Search for the cell housing the specified text and yield its [X, Y] center coordinate. 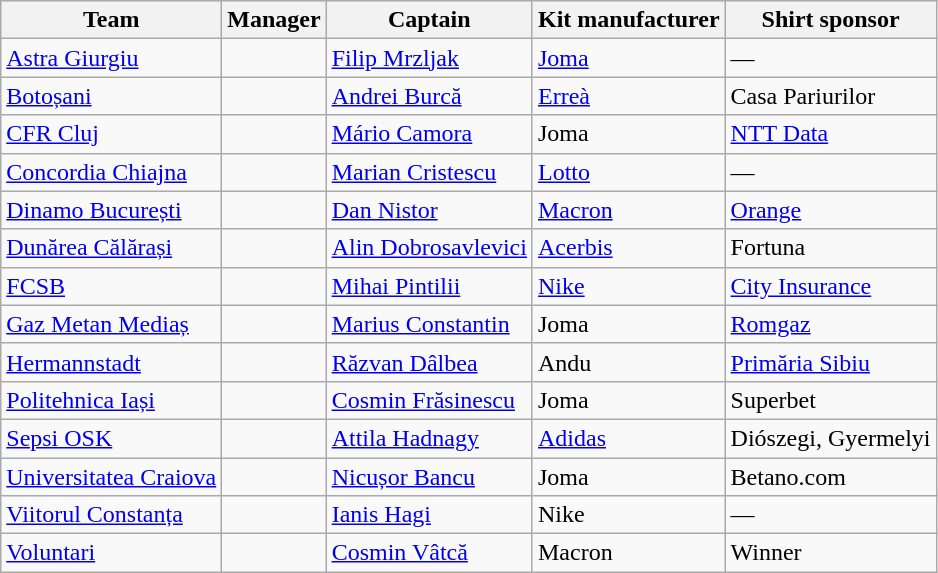
City Insurance [830, 286]
Diószegi, Gyermelyi [830, 438]
NTT Data [830, 134]
Cosmin Frăsinescu [429, 400]
Cosmin Vâtcă [429, 553]
Captain [429, 20]
Acerbis [628, 248]
Team [112, 20]
Marius Constantin [429, 324]
Mário Camora [429, 134]
Andrei Burcă [429, 96]
Erreà [628, 96]
Lotto [628, 172]
Winner [830, 553]
Filip Mrzljak [429, 58]
Nicușor Bancu [429, 477]
Fortuna [830, 248]
Andu [628, 362]
Superbet [830, 400]
Casa Pariurilor [830, 96]
CFR Cluj [112, 134]
Voluntari [112, 553]
Manager [274, 20]
Politehnica Iași [112, 400]
Sepsi OSK [112, 438]
Răzvan Dâlbea [429, 362]
Marian Cristescu [429, 172]
Attila Hadnagy [429, 438]
Dan Nistor [429, 210]
Gaz Metan Mediaș [112, 324]
Botoșani [112, 96]
Betano.com [830, 477]
Dinamo București [112, 210]
Dunărea Călărași [112, 248]
Astra Giurgiu [112, 58]
Shirt sponsor [830, 20]
Romgaz [830, 324]
Viitorul Constanța [112, 515]
Hermannstadt [112, 362]
Primăria Sibiu [830, 362]
Adidas [628, 438]
FCSB [112, 286]
Concordia Chiajna [112, 172]
Orange [830, 210]
Alin Dobrosavlevici [429, 248]
Kit manufacturer [628, 20]
Ianis Hagi [429, 515]
Universitatea Craiova [112, 477]
Mihai Pintilii [429, 286]
